Pinpoint the cell where the given text exists, returning its (x, y) midpoint coordinate. 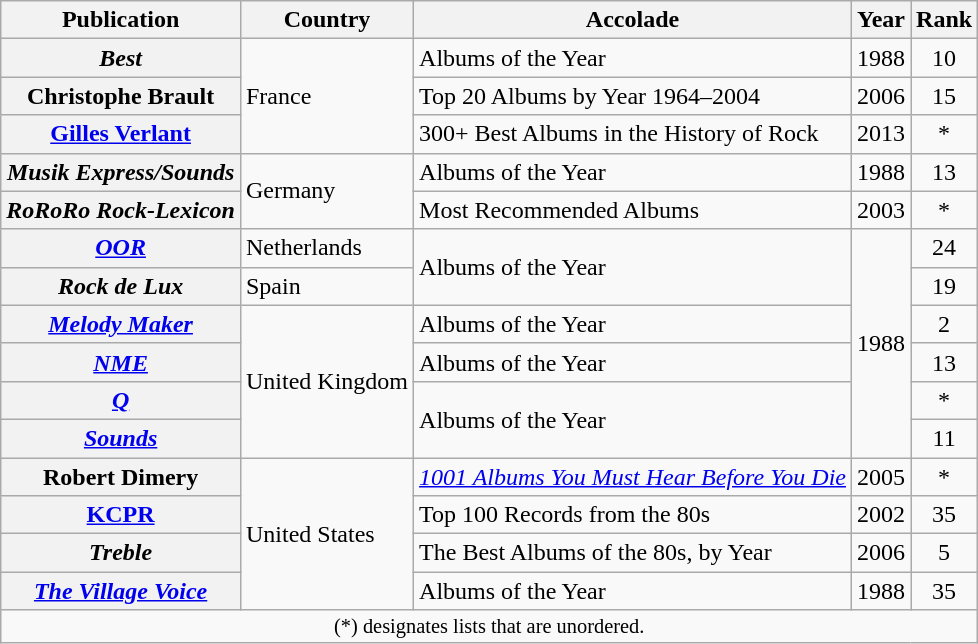
2 (944, 324)
Top 20 Albums by Year 1964–2004 (633, 96)
Country (326, 20)
Best (121, 58)
11 (944, 438)
2002 (882, 515)
Rank (944, 20)
United Kingdom (326, 381)
(*) designates lists that are unordered. (490, 627)
The Village Voice (121, 591)
RoRoRo Rock-Lexicon (121, 210)
Netherlands (326, 248)
Spain (326, 286)
NME (121, 362)
United States (326, 534)
Most Recommended Albums (633, 210)
10 (944, 58)
Rock de Lux (121, 286)
24 (944, 248)
KCPR (121, 515)
Publication (121, 20)
Melody Maker (121, 324)
2003 (882, 210)
Q (121, 400)
Robert Dimery (121, 477)
Year (882, 20)
Christophe Brault (121, 96)
Gilles Verlant (121, 134)
15 (944, 96)
OOR (121, 248)
1001 Albums You Must Hear Before You Die (633, 477)
5 (944, 553)
Musik Express/Sounds (121, 172)
Germany (326, 191)
2013 (882, 134)
300+ Best Albums in the History of Rock (633, 134)
19 (944, 286)
Treble (121, 553)
The Best Albums of the 80s, by Year (633, 553)
2005 (882, 477)
Top 100 Records from the 80s (633, 515)
Accolade (633, 20)
France (326, 96)
Sounds (121, 438)
